Scan for the cell matching the given text and deliver its [X, Y] coordinate at center. 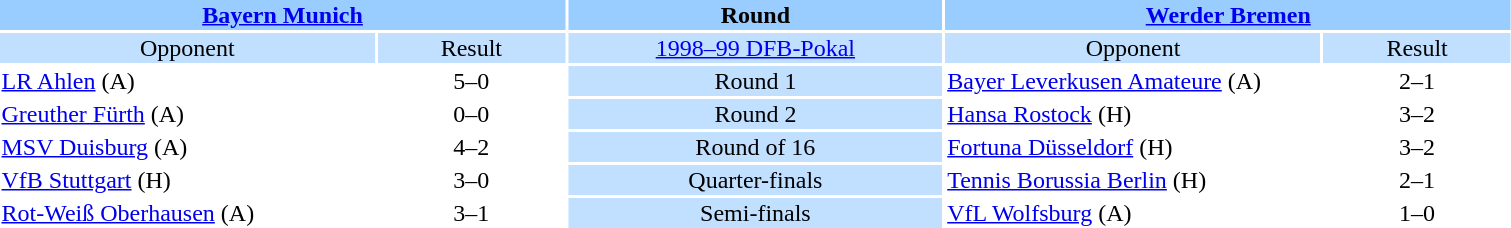
Tennis Borussia Berlin (H) [1134, 180]
VfB Stuttgart (H) [188, 180]
5–0 [472, 81]
1–0 [1416, 213]
Round 1 [756, 81]
3–1 [472, 213]
Rot-Weiß Oberhausen (A) [188, 213]
Round 2 [756, 114]
Round of 16 [756, 147]
3–0 [472, 180]
Bayern Munich [282, 15]
MSV Duisburg (A) [188, 147]
Quarter-finals [756, 180]
VfL Wolfsburg (A) [1134, 213]
1998–99 DFB-Pokal [756, 48]
Hansa Rostock (H) [1134, 114]
4–2 [472, 147]
0–0 [472, 114]
Fortuna Düsseldorf (H) [1134, 147]
Greuther Fürth (A) [188, 114]
Round [756, 15]
Semi-finals [756, 213]
LR Ahlen (A) [188, 81]
Bayer Leverkusen Amateure (A) [1134, 81]
Werder Bremen [1228, 15]
